Determine the (X, Y) coordinate at the center of the cell enclosing the given text.  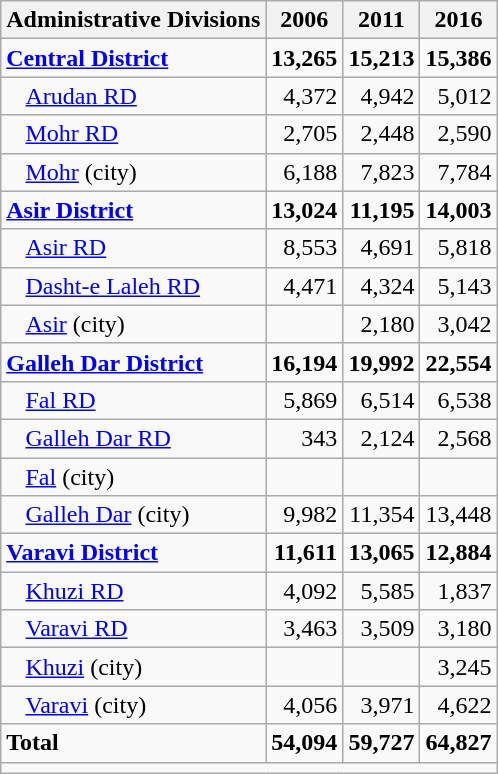
5,143 (458, 286)
Varavi District (134, 553)
Mohr (city) (134, 172)
Total (134, 743)
59,727 (382, 743)
Varavi RD (134, 629)
Galleh Dar RD (134, 438)
13,265 (304, 58)
2,124 (382, 438)
3,042 (458, 324)
Galleh Dar (city) (134, 515)
Administrative Divisions (134, 20)
2006 (304, 20)
12,884 (458, 553)
3,180 (458, 629)
Khuzi (city) (134, 667)
4,056 (304, 705)
7,823 (382, 172)
Khuzi RD (134, 591)
4,471 (304, 286)
11,611 (304, 553)
Galleh Dar District (134, 362)
15,386 (458, 58)
Asir (city) (134, 324)
Mohr RD (134, 134)
5,585 (382, 591)
64,827 (458, 743)
3,463 (304, 629)
4,092 (304, 591)
7,784 (458, 172)
Dasht-e Laleh RD (134, 286)
4,622 (458, 705)
2,590 (458, 134)
3,509 (382, 629)
19,992 (382, 362)
1,837 (458, 591)
6,188 (304, 172)
4,324 (382, 286)
2011 (382, 20)
Arudan RD (134, 96)
13,065 (382, 553)
4,372 (304, 96)
9,982 (304, 515)
Asir District (134, 210)
3,971 (382, 705)
Central District (134, 58)
22,554 (458, 362)
Asir RD (134, 248)
Varavi (city) (134, 705)
8,553 (304, 248)
4,691 (382, 248)
2,180 (382, 324)
2,448 (382, 134)
343 (304, 438)
14,003 (458, 210)
5,818 (458, 248)
5,012 (458, 96)
13,024 (304, 210)
2,568 (458, 438)
6,538 (458, 400)
13,448 (458, 515)
Fal RD (134, 400)
54,094 (304, 743)
2016 (458, 20)
2,705 (304, 134)
11,195 (382, 210)
4,942 (382, 96)
11,354 (382, 515)
3,245 (458, 667)
16,194 (304, 362)
5,869 (304, 400)
15,213 (382, 58)
Fal (city) (134, 477)
6,514 (382, 400)
